Extract the [x, y] coordinate from the center of the cell holding the provided text.  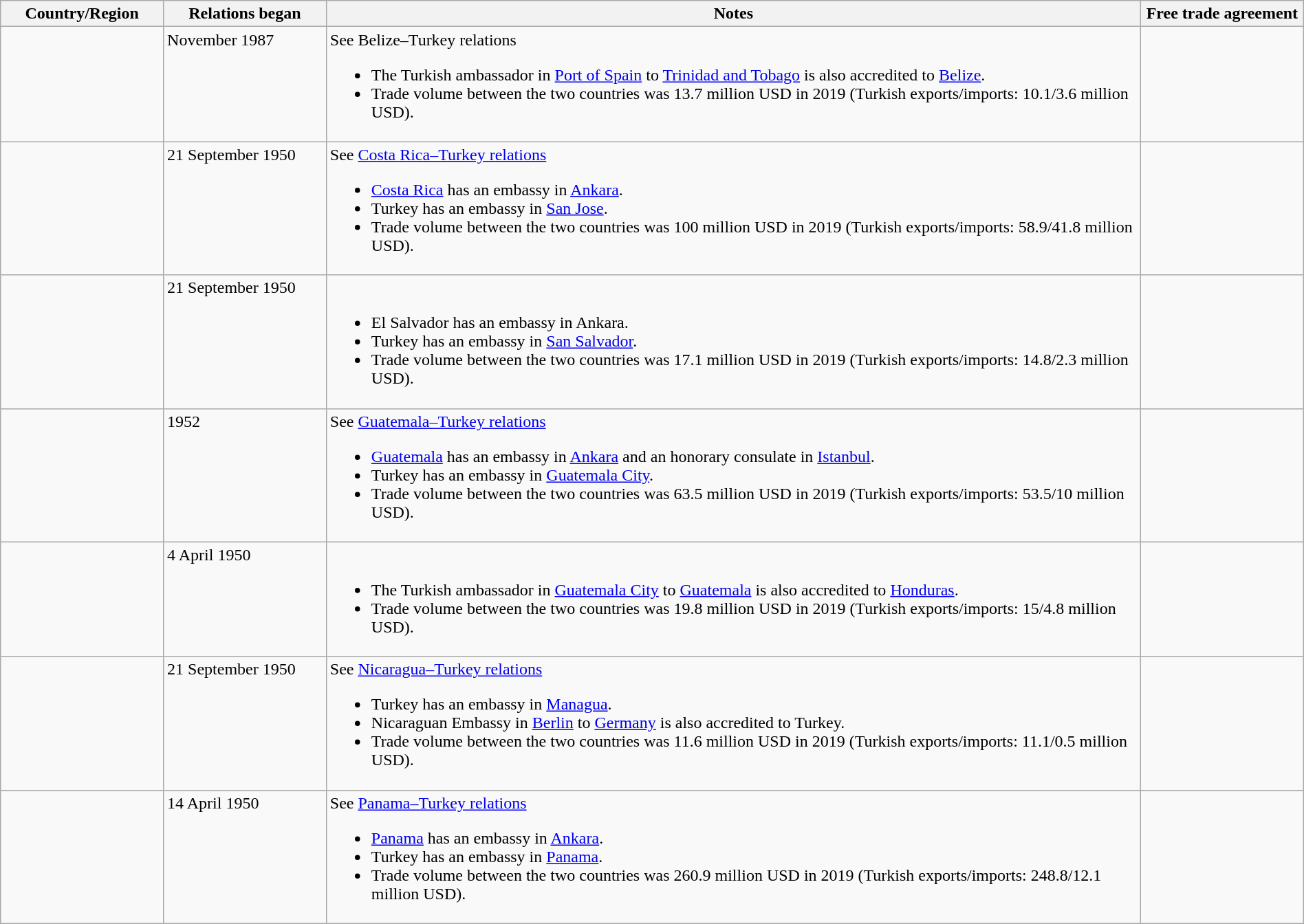
Relations began [245, 14]
1952 [245, 475]
Free trade agreement [1221, 14]
Notes [733, 14]
November 1987 [245, 84]
14 April 1950 [245, 857]
4 April 1950 [245, 599]
Country/Region [83, 14]
